Return [x, y] of the center of cell containing provided text 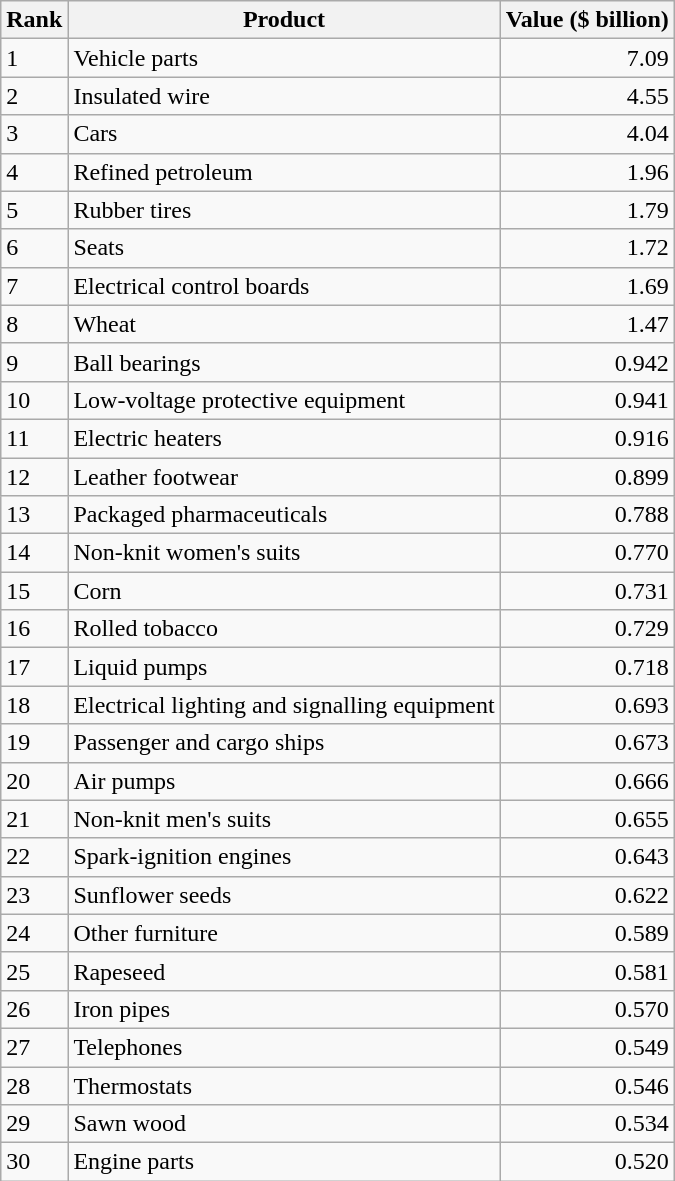
12 [34, 477]
Rapeseed [284, 971]
Sunflower seeds [284, 895]
Value ($ billion) [587, 20]
0.666 [587, 781]
19 [34, 743]
25 [34, 971]
0.788 [587, 515]
Other furniture [284, 933]
Iron pipes [284, 1009]
0.729 [587, 629]
Corn [284, 591]
Liquid pumps [284, 667]
Wheat [284, 324]
0.570 [587, 1009]
Air pumps [284, 781]
4 [34, 172]
Electrical lighting and signalling equipment [284, 705]
Insulated wire [284, 96]
Non-knit men's suits [284, 819]
8 [34, 324]
Product [284, 20]
4.55 [587, 96]
0.916 [587, 438]
11 [34, 438]
Rolled tobacco [284, 629]
13 [34, 515]
4.04 [587, 134]
0.546 [587, 1085]
Electric heaters [284, 438]
0.731 [587, 591]
Engine parts [284, 1162]
7 [34, 286]
0.673 [587, 743]
10 [34, 400]
29 [34, 1124]
1.72 [587, 248]
0.581 [587, 971]
0.899 [587, 477]
Leather footwear [284, 477]
Seats [284, 248]
23 [34, 895]
0.520 [587, 1162]
1.47 [587, 324]
0.655 [587, 819]
3 [34, 134]
Non-knit women's suits [284, 553]
Packaged pharmaceuticals [284, 515]
0.693 [587, 705]
20 [34, 781]
Rank [34, 20]
0.942 [587, 362]
22 [34, 857]
28 [34, 1085]
Thermostats [284, 1085]
21 [34, 819]
0.549 [587, 1047]
5 [34, 210]
0.718 [587, 667]
0.589 [587, 933]
26 [34, 1009]
16 [34, 629]
Ball bearings [284, 362]
1.69 [587, 286]
0.643 [587, 857]
Passenger and cargo ships [284, 743]
24 [34, 933]
1.79 [587, 210]
7.09 [587, 58]
18 [34, 705]
Electrical control boards [284, 286]
Rubber tires [284, 210]
Cars [284, 134]
27 [34, 1047]
17 [34, 667]
0.622 [587, 895]
0.534 [587, 1124]
15 [34, 591]
0.941 [587, 400]
0.770 [587, 553]
2 [34, 96]
6 [34, 248]
Refined petroleum [284, 172]
Vehicle parts [284, 58]
Spark-ignition engines [284, 857]
30 [34, 1162]
9 [34, 362]
1 [34, 58]
14 [34, 553]
Sawn wood [284, 1124]
Low-voltage protective equipment [284, 400]
Telephones [284, 1047]
1.96 [587, 172]
